Identify which cell holds the provided text, then report its (x, y) central coordinate. 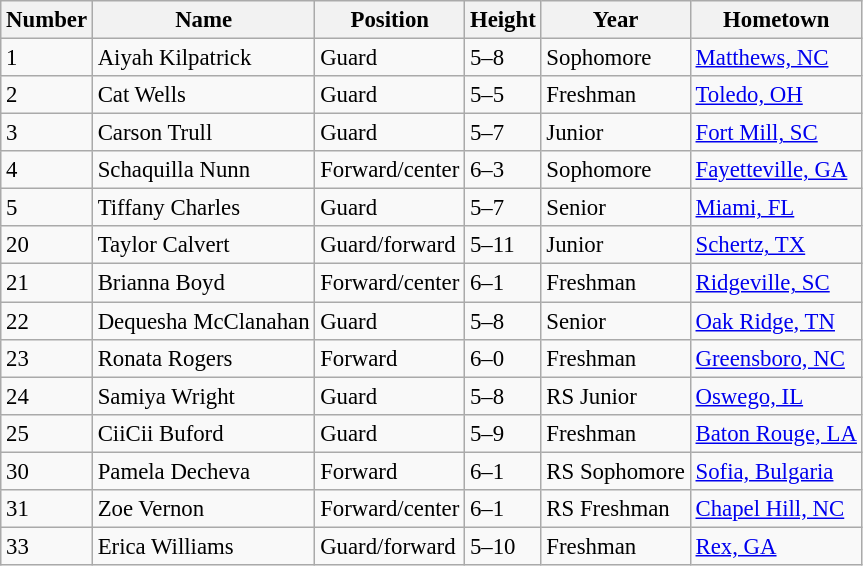
CiiCii Buford (204, 433)
Name (204, 20)
Aiyah Kilpatrick (204, 58)
Matthews, NC (776, 58)
Dequesha McClanahan (204, 321)
Fort Mill, SC (776, 133)
Taylor Calvert (204, 245)
Greensboro, NC (776, 358)
5–5 (503, 95)
Height (503, 20)
Tiffany Charles (204, 208)
Toledo, OH (776, 95)
Number (47, 20)
Ridgeville, SC (776, 283)
6–0 (503, 358)
Carson Trull (204, 133)
5–9 (503, 433)
5–11 (503, 245)
5–10 (503, 546)
Position (390, 20)
24 (47, 396)
Sofia, Bulgaria (776, 471)
4 (47, 170)
Zoe Vernon (204, 509)
5 (47, 208)
Rex, GA (776, 546)
Schertz, TX (776, 245)
Year (616, 20)
Hometown (776, 20)
21 (47, 283)
1 (47, 58)
Fayetteville, GA (776, 170)
Schaquilla Nunn (204, 170)
Chapel Hill, NC (776, 509)
RS Freshman (616, 509)
Oak Ridge, TN (776, 321)
RS Junior (616, 396)
33 (47, 546)
Pamela Decheva (204, 471)
6–3 (503, 170)
Cat Wells (204, 95)
Brianna Boyd (204, 283)
Miami, FL (776, 208)
Samiya Wright (204, 396)
Ronata Rogers (204, 358)
Baton Rouge, LA (776, 433)
2 (47, 95)
22 (47, 321)
RS Sophomore (616, 471)
30 (47, 471)
23 (47, 358)
Erica Williams (204, 546)
31 (47, 509)
20 (47, 245)
Oswego, IL (776, 396)
25 (47, 433)
3 (47, 133)
